Pinpoint the cell where the given text exists, returning its (x, y) midpoint coordinate. 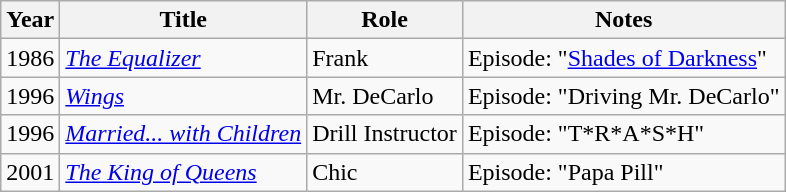
2001 (30, 172)
Episode: "Shades of Darkness" (624, 58)
Episode: "Papa Pill" (624, 172)
1986 (30, 58)
Mr. DeCarlo (385, 96)
Wings (184, 96)
Frank (385, 58)
The King of Queens (184, 172)
Title (184, 20)
The Equalizer (184, 58)
Married... with Children (184, 134)
Notes (624, 20)
Chic (385, 172)
Year (30, 20)
Drill Instructor (385, 134)
Role (385, 20)
Episode: "T*R*A*S*H" (624, 134)
Episode: "Driving Mr. DeCarlo" (624, 96)
